Capture the cell that displays the provided text and extract its [x, y] central coordinate. 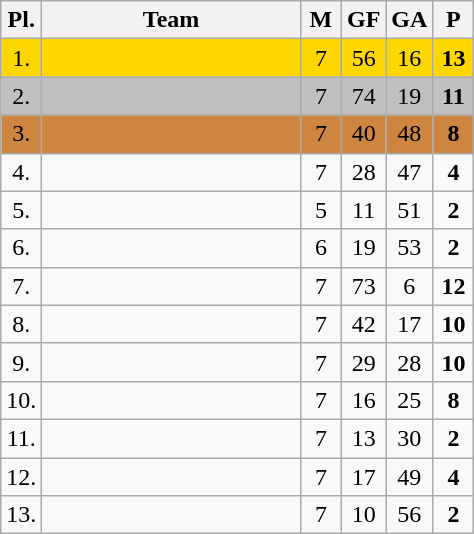
8. [22, 324]
73 [363, 286]
53 [410, 248]
25 [410, 400]
P [454, 20]
40 [363, 134]
47 [410, 172]
12 [454, 286]
51 [410, 210]
6. [22, 248]
42 [363, 324]
74 [363, 96]
Pl. [22, 20]
GF [363, 20]
13. [22, 515]
5 [320, 210]
7. [22, 286]
48 [410, 134]
5. [22, 210]
GA [410, 20]
10. [22, 400]
29 [363, 362]
9. [22, 362]
3. [22, 134]
Team [172, 20]
M [320, 20]
30 [410, 438]
49 [410, 477]
12. [22, 477]
11. [22, 438]
2. [22, 96]
1. [22, 58]
4. [22, 172]
